For the text-containing cell, return its midpoint in [x, y] coordinate format. 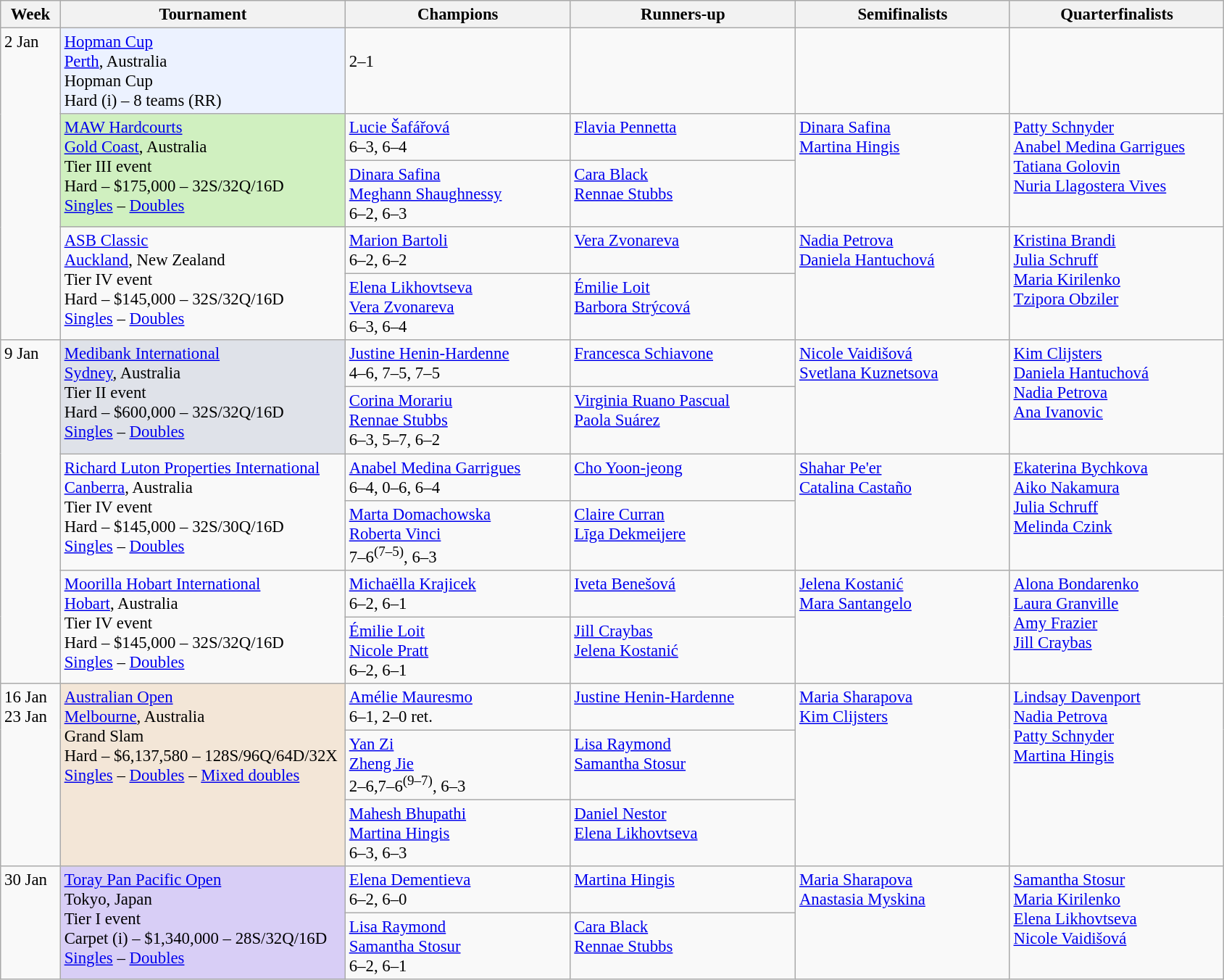
Iveta Benešová [683, 593]
Nicole Vaidišová Svetlana Kuznetsova [903, 397]
Lisa Raymond Samantha Stosur 6–2, 6–1 [458, 947]
Claire Curran Līga Dekmeijere [683, 535]
Richard Luton Properties International Canberra, Australia Tier IV event Hard – $145,000 – 32S/30Q/16DSingles – Doubles [203, 512]
Quarterfinalists [1117, 14]
Émilie Loit Nicole Pratt 6–2, 6–1 [458, 650]
2–1 [458, 71]
Dinara Safina Martina Hingis [903, 170]
Elena Dementieva6–2, 6–0 [458, 890]
Kim Clijsters Daniela Hantuchová Nadia Petrova Ana Ivanovic [1117, 397]
Daniel Nestor Elena Likhovtseva [683, 833]
Toray Pan Pacific Open Tokyo, Japan Tier I event Carpet (i) – $1,340,000 – 28S/32Q/16DSingles – Doubles [203, 923]
Jill Craybas Jelena Kostanić [683, 650]
Shahar Pe'er Catalina Castaño [903, 512]
Maria Sharapova Anastasia Myskina [903, 923]
Lisa Raymond Samantha Stosur [683, 765]
Moorilla Hobart International Hobart, Australia Tier IV event Hard – $145,000 – 32S/32Q/16DSingles – Doubles [203, 626]
Michaëlla Krajicek6–2, 6–1 [458, 593]
Week [30, 14]
Lindsay Davenport Nadia Petrova Patty Schnyder Martina Hingis [1117, 775]
Patty Schnyder Anabel Medina Garrigues Tatiana Golovin Nuria Llagostera Vives [1117, 170]
Ekaterina Bychkova Aiko Nakamura Julia Schruff Melinda Czink [1117, 512]
Nadia Petrova Daniela Hantuchová [903, 283]
Virginia Ruano Pascual Paola Suárez [683, 420]
Marion Bartoli6–2, 6–2 [458, 251]
Runners-up [683, 14]
2 Jan [30, 184]
Dinara Safina Meghann Shaughnessy 6–2, 6–3 [458, 194]
16 Jan 23 Jan [30, 775]
Cho Yoon-jeong [683, 477]
Yan Zi Zheng Jie 2–6,7–6(9–7), 6–3 [458, 765]
Justine Henin-Hardenne [683, 707]
Semifinalists [903, 14]
Amélie Mauresmo 6–1, 2–0 ret. [458, 707]
Australian Open Melbourne, Australia Grand SlamHard – $6,137,580 – 128S/96Q/64D/32XSingles – Doubles – Mixed doubles [203, 775]
Tournament [203, 14]
Samantha Stosur Maria Kirilenko Elena Likhovtseva Nicole Vaidišová [1117, 923]
Flavia Pennetta [683, 138]
Kristina Brandi Julia Schruff Maria Kirilenko Tzipora Obziler [1117, 283]
Medibank International Sydney, Australia Tier II event Hard – $600,000 – 32S/32Q/16D Singles – Doubles [203, 397]
Anabel Medina Garrigues6–4, 0–6, 6–4 [458, 477]
Martina Hingis [683, 890]
Alona Bondarenko Laura Granville Amy Frazier Jill Craybas [1117, 626]
Lucie Šafářová6–3, 6–4 [458, 138]
Vera Zvonareva [683, 251]
Maria Sharapova Kim Clijsters [903, 775]
Marta Domachowska Roberta Vinci 7–6(7–5), 6–3 [458, 535]
Francesca Schiavone [683, 364]
ASB Classic Auckland, New Zealand Tier IV eventHard – $145,000 – 32S/32Q/16D Singles – Doubles [203, 283]
Corina Morariu Rennae Stubbs 6–3, 5–7, 6–2 [458, 420]
Elena Likhovtseva Vera Zvonareva 6–3, 6–4 [458, 307]
Jelena Kostanić Mara Santangelo [903, 626]
Hopman Cup Perth, AustraliaHopman Cup Hard (i) – 8 teams (RR) [203, 71]
30 Jan [30, 923]
Justine Henin-Hardenne4–6, 7–5, 7–5 [458, 364]
Mahesh Bhupathi Martina Hingis6–3, 6–3 [458, 833]
MAW Hardcourts Gold Coast, Australia Tier III event Hard – $175,000 – 32S/32Q/16DSingles – Doubles [203, 170]
9 Jan [30, 512]
Émilie Loit Barbora Strýcová [683, 307]
Champions [458, 14]
